Pinpoint the cell where the given text exists, returning its [X, Y] midpoint coordinate. 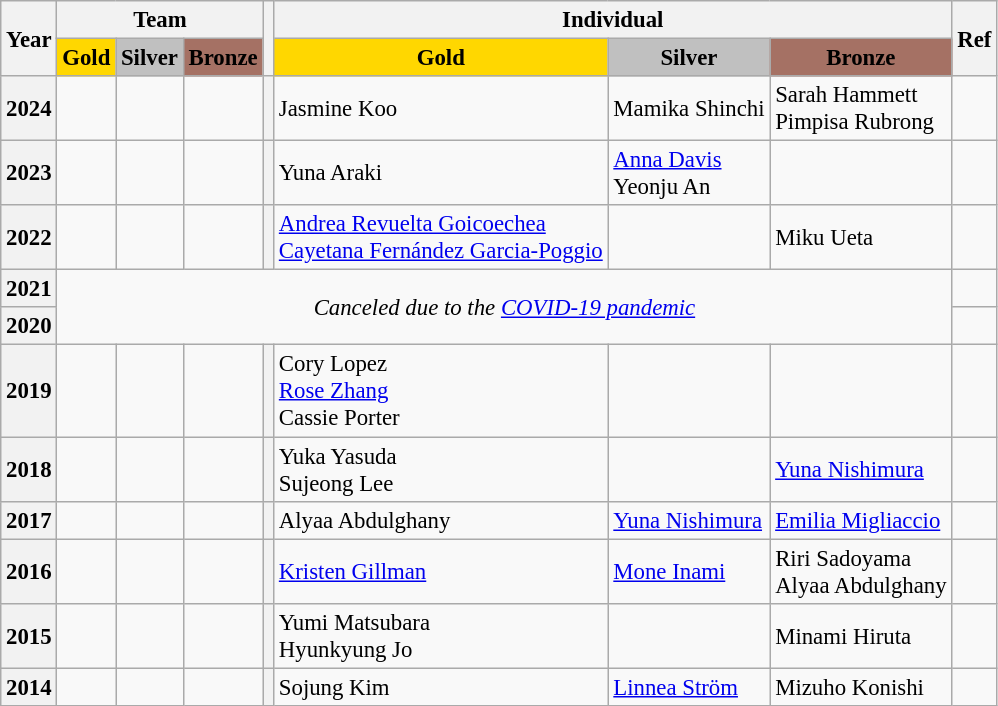
Kristen Gillman [441, 572]
2020 [29, 327]
Anna Davis Yeonju An [689, 174]
Andrea Revuelta Goicoechea Cayetana Fernández Garcia-Poggio [441, 238]
Sojung Kim [441, 687]
Individual [613, 20]
2024 [29, 108]
Canceled due to the COVID-19 pandemic [504, 308]
Miku Ueta [861, 238]
2014 [29, 687]
Mamika Shinchi [689, 108]
Cory Lopez Rose Zhang Cassie Porter [441, 391]
2019 [29, 391]
Sarah Hammett Pimpisa Rubrong [861, 108]
Yuna Araki [441, 174]
2022 [29, 238]
2016 [29, 572]
2015 [29, 636]
Riri Sadoyama Alyaa Abdulghany [861, 572]
Ref [974, 38]
2023 [29, 174]
Jasmine Koo [441, 108]
Minami Hiruta [861, 636]
Yumi Matsubara Hyunkyung Jo [441, 636]
Mizuho Konishi [861, 687]
Linnea Ström [689, 687]
Mone Inami [689, 572]
2018 [29, 470]
Team [160, 20]
2021 [29, 289]
Yuka Yasuda Sujeong Lee [441, 470]
2017 [29, 520]
Alyaa Abdulghany [441, 520]
Year [29, 38]
Emilia Migliaccio [861, 520]
